Provide the (x, y) coordinate of the cell's center where the given text is located.  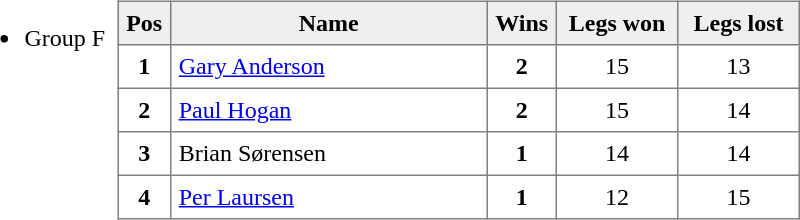
Legs lost (739, 23)
Per Laursen (328, 197)
12 (617, 197)
Gary Anderson (328, 67)
Name (328, 23)
Paul Hogan (328, 110)
Legs won (617, 23)
13 (739, 67)
4 (144, 197)
Wins (522, 23)
Brian Sørensen (328, 154)
3 (144, 154)
Pos (144, 23)
